Scan for the cell matching the given text and deliver its [X, Y] coordinate at center. 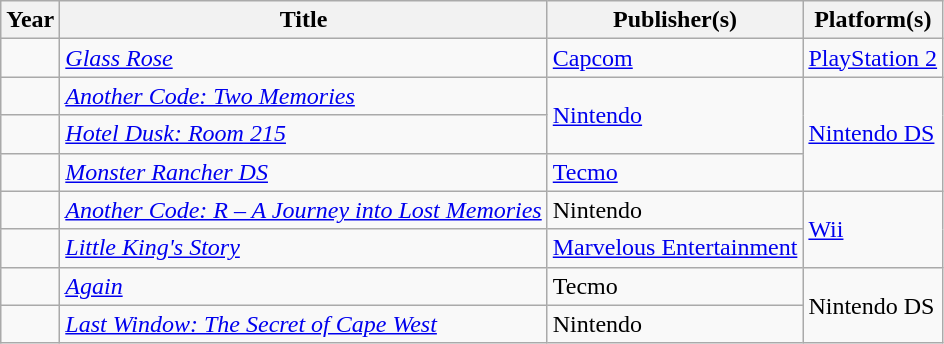
Glass Rose [304, 58]
Another Code: Two Memories [304, 96]
Publisher(s) [675, 20]
Year [30, 20]
Again [304, 286]
Title [304, 20]
Platform(s) [873, 20]
Monster Rancher DS [304, 172]
Wii [873, 229]
Capcom [675, 58]
PlayStation 2 [873, 58]
Little King's Story [304, 248]
Last Window: The Secret of Cape West [304, 324]
Hotel Dusk: Room 215 [304, 134]
Marvelous Entertainment [675, 248]
Another Code: R – A Journey into Lost Memories [304, 210]
